Identify which cell holds the provided text, then report its [x, y] central coordinate. 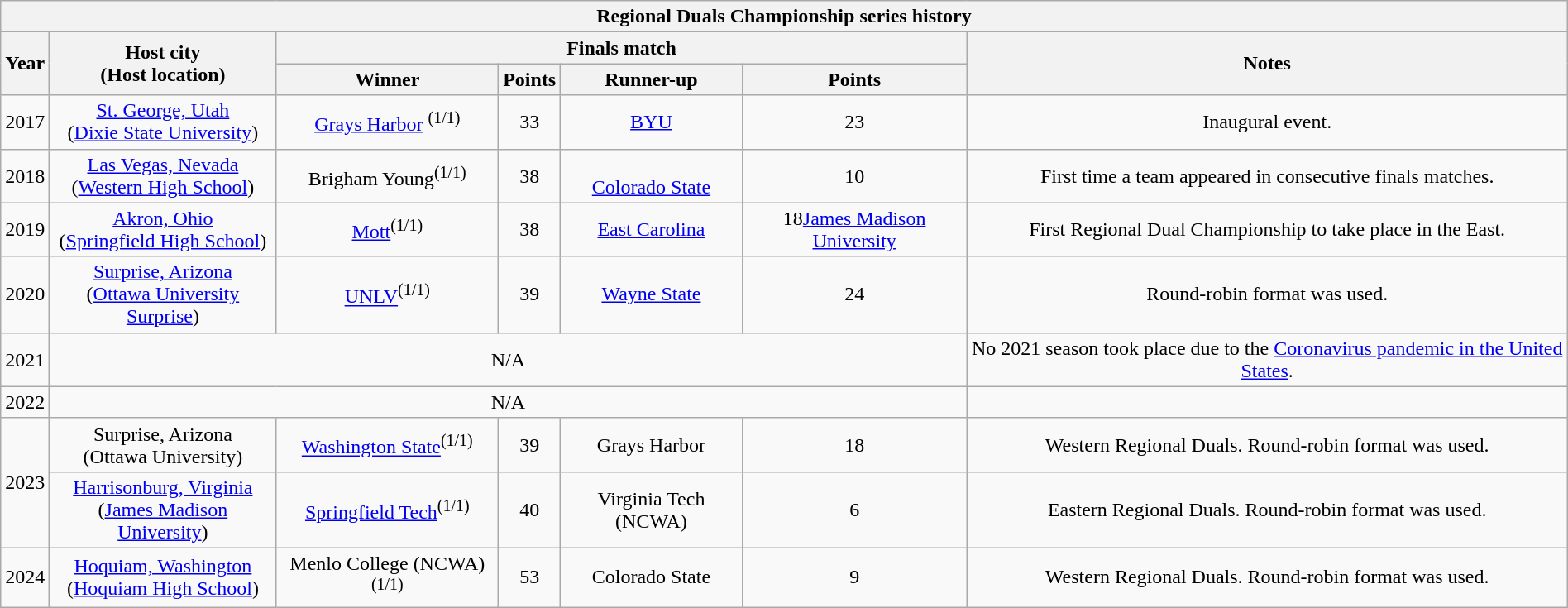
Surprise, Arizona(Ottawa University Surprise) [163, 294]
Winner [387, 79]
Springfield Tech(1/1) [387, 510]
Virginia Tech (NCWA) [652, 510]
Year [25, 64]
2019 [25, 230]
53 [529, 577]
23 [854, 122]
Host city(Host location) [163, 64]
Menlo College (NCWA)(1/1) [387, 577]
Harrisonburg, Virginia(James Madison University) [163, 510]
No 2021 season took place due to the Coronavirus pandemic in the United States. [1267, 359]
2021 [25, 359]
Notes [1267, 64]
Eastern Regional Duals. Round-robin format was used. [1267, 510]
18James Madison University [854, 230]
East Carolina [652, 230]
Finals match [622, 48]
40 [529, 510]
Washington State(1/1) [387, 445]
UNLV(1/1) [387, 294]
BYU [652, 122]
18 [854, 445]
Hoquiam, Washington(Hoquiam High School) [163, 577]
6 [854, 510]
Akron, Ohio(Springfield High School) [163, 230]
Mott(1/1) [387, 230]
First Regional Dual Championship to take place in the East. [1267, 230]
Inaugural event. [1267, 122]
Grays Harbor (1/1) [387, 122]
2023 [25, 483]
Grays Harbor [652, 445]
Runner-up [652, 79]
Brigham Young(1/1) [387, 175]
Wayne State [652, 294]
Regional Duals Championship series history [784, 17]
Surprise, Arizona(Ottawa University) [163, 445]
Round-robin format was used. [1267, 294]
2024 [25, 577]
First time a team appeared in consecutive finals matches. [1267, 175]
24 [854, 294]
2020 [25, 294]
9 [854, 577]
Las Vegas, Nevada(Western High School) [163, 175]
10 [854, 175]
33 [529, 122]
2022 [25, 402]
2017 [25, 122]
2018 [25, 175]
St. George, Utah(Dixie State University) [163, 122]
